Output the (x, y) coordinate of the center of the cell containing the given text.  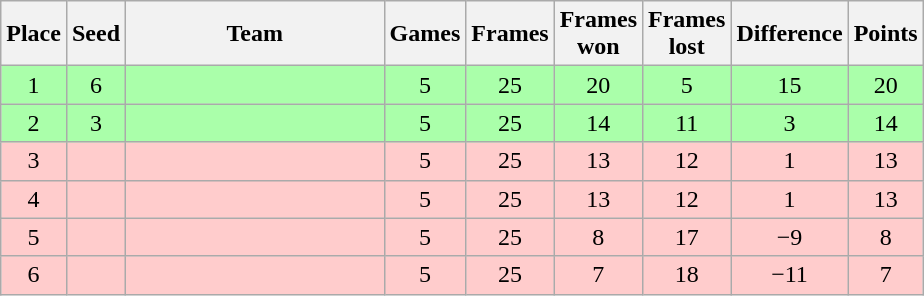
−9 (790, 237)
Difference (790, 34)
4 (34, 199)
Games (425, 34)
Frames lost (687, 34)
−11 (790, 275)
11 (687, 123)
18 (687, 275)
15 (790, 85)
17 (687, 237)
Points (886, 34)
Frames (510, 34)
Team (256, 34)
2 (34, 123)
Seed (96, 34)
Frames won (598, 34)
Place (34, 34)
